Pinpoint the cell where the given text exists, returning its (x, y) midpoint coordinate. 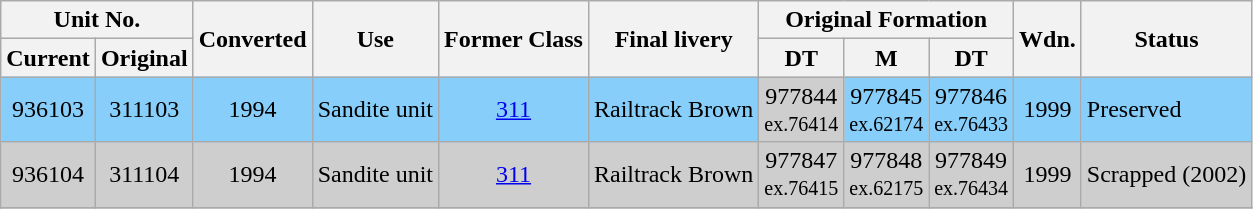
Former Class (514, 39)
977849 ex.76434 (972, 174)
977844 ex.76414 (802, 110)
977847 ex.76415 (802, 174)
Converted (252, 39)
977845 ex.62174 (886, 110)
311104 (144, 174)
936103 (48, 110)
Preserved (1166, 110)
977848 ex.62175 (886, 174)
M (886, 58)
Original (144, 58)
977846 ex.76433 (972, 110)
Wdn. (1048, 39)
Final livery (673, 39)
Scrapped (2002) (1166, 174)
Current (48, 58)
Original Formation (886, 20)
936104 (48, 174)
Use (375, 39)
Status (1166, 39)
Unit No. (97, 20)
311103 (144, 110)
